Identify which cell holds the provided text, then report its (x, y) central coordinate. 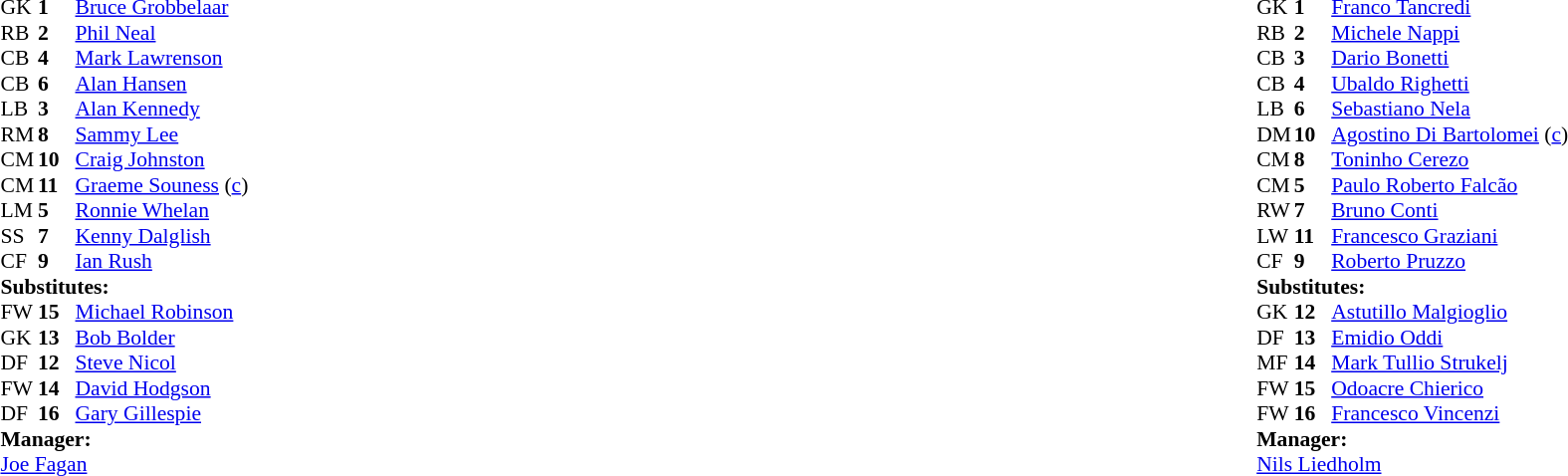
Francesco Vincenzi (1450, 413)
Bob Bolder (162, 338)
Agostino Di Bartolomei (c) (1450, 134)
Michele Nappi (1450, 33)
Phil Neal (162, 33)
Mark Tullio Strukelj (1450, 363)
Ian Rush (162, 262)
RW (1275, 210)
Michael Robinson (162, 312)
Bruno Conti (1450, 210)
Toninho Cerezo (1450, 160)
Sammy Lee (162, 134)
DM (1275, 134)
Francesco Graziani (1450, 236)
David Hodgson (162, 388)
LM (19, 210)
Odoacre Chierico (1450, 388)
Alan Hansen (162, 84)
Dario Bonetti (1450, 59)
Emidio Oddi (1450, 338)
SS (19, 236)
RM (19, 134)
Steve Nicol (162, 363)
Sebastiano Nela (1450, 109)
Astutillo Malgioglio (1450, 312)
MF (1275, 363)
Mark Lawrenson (162, 59)
Ubaldo Righetti (1450, 84)
Paulo Roberto Falcão (1450, 185)
Roberto Pruzzo (1450, 262)
Ronnie Whelan (162, 210)
Alan Kennedy (162, 109)
Craig Johnston (162, 160)
LW (1275, 236)
Kenny Dalglish (162, 236)
Gary Gillespie (162, 413)
Graeme Souness (c) (162, 185)
